Capture the cell that displays the provided text and extract its [x, y] central coordinate. 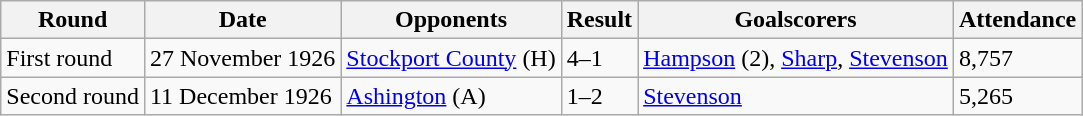
Date [242, 20]
8,757 [1017, 58]
Goalscorers [796, 20]
Opponents [451, 20]
5,265 [1017, 96]
27 November 1926 [242, 58]
Ashington (A) [451, 96]
1–2 [599, 96]
Second round [73, 96]
Attendance [1017, 20]
11 December 1926 [242, 96]
Hampson (2), Sharp, Stevenson [796, 58]
First round [73, 58]
Round [73, 20]
Result [599, 20]
Stockport County (H) [451, 58]
4–1 [599, 58]
Stevenson [796, 96]
